Detect which cell encompasses the target text, then output its [x, y] center coordinate. 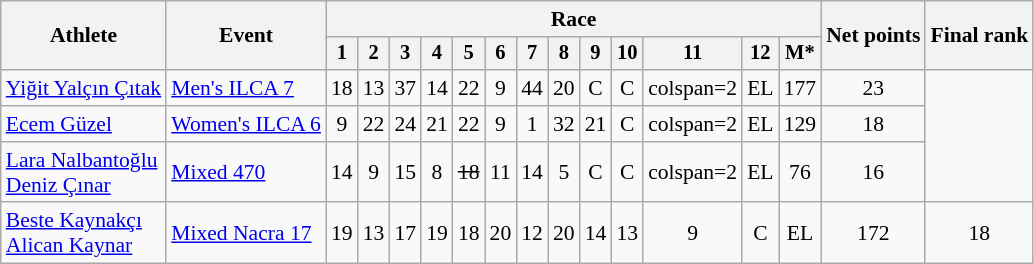
16 [873, 172]
177 [800, 88]
6 [501, 54]
3 [405, 54]
7 [532, 54]
172 [873, 234]
Yiğit Yalçın Çıtak [84, 88]
76 [800, 172]
17 [405, 234]
Mixed 470 [246, 172]
Final rank [979, 36]
129 [800, 124]
15 [405, 172]
Lara NalbantoğluDeniz Çınar [84, 172]
32 [564, 124]
24 [405, 124]
2 [374, 54]
Ecem Güzel [84, 124]
23 [873, 88]
37 [405, 88]
Race [574, 19]
Event [246, 36]
Beste KaynakçıAlican Kaynar [84, 234]
Net points [873, 36]
Athlete [84, 36]
4 [437, 54]
Women's ILCA 6 [246, 124]
10 [627, 54]
Mixed Nacra 17 [246, 234]
Men's ILCA 7 [246, 88]
44 [532, 88]
M* [800, 54]
